Identify which cell holds the provided text, then report its [x, y] central coordinate. 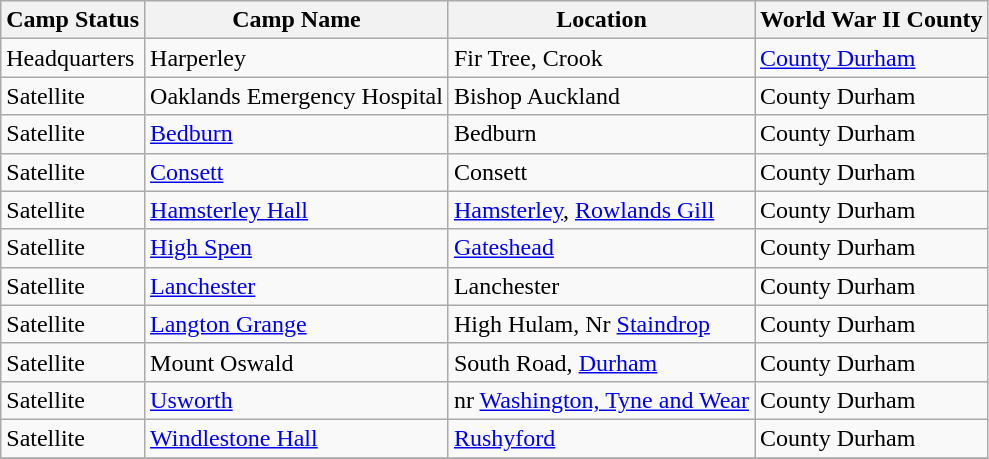
Location [601, 20]
Mount Oswald [297, 362]
Camp Status [73, 20]
Langton Grange [297, 324]
Camp Name [297, 20]
Oaklands Emergency Hospital [297, 96]
nr Washington, Tyne and Wear [601, 400]
Rushyford [601, 438]
Harperley [297, 58]
Usworth [297, 400]
Fir Tree, Crook [601, 58]
High Hulam, Nr Staindrop [601, 324]
Bishop Auckland [601, 96]
Hamsterley, Rowlands Gill [601, 210]
Hamsterley Hall [297, 210]
Headquarters [73, 58]
Gateshead [601, 248]
High Spen [297, 248]
Windlestone Hall [297, 438]
World War II County [872, 20]
South Road, Durham [601, 362]
